Search for the cell housing the specified text and yield its [X, Y] center coordinate. 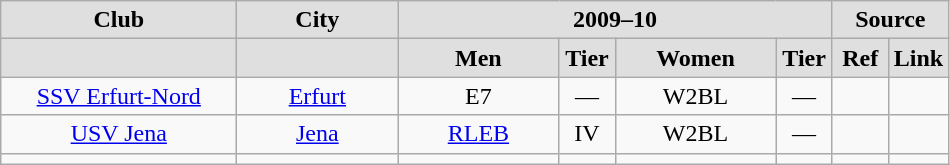
2009–10 [615, 20]
RLEB [478, 134]
SSV Erfurt-Nord [119, 96]
IV [587, 134]
Link [918, 58]
Jena [318, 134]
Source [890, 20]
City [318, 20]
Erfurt [318, 96]
Women [696, 58]
Ref [860, 58]
Club [119, 20]
USV Jena [119, 134]
Men [478, 58]
E7 [478, 96]
